Extract the [X, Y] coordinate from the center of the cell holding the provided text.  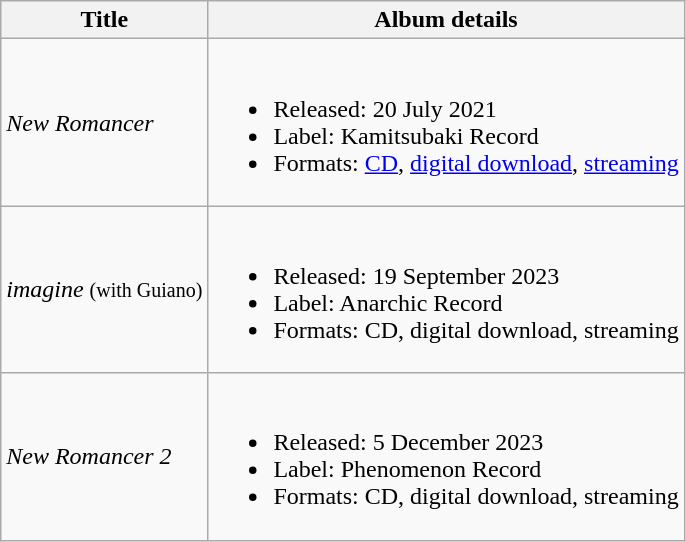
imagine (with Guiano) [104, 290]
Released: 20 July 2021Label: Kamitsubaki RecordFormats: CD, digital download, streaming [446, 122]
Released: 5 December 2023Label: Phenomenon RecordFormats: CD, digital download, streaming [446, 456]
Released: 19 September 2023Label: Anarchic RecordFormats: CD, digital download, streaming [446, 290]
New Romancer [104, 122]
New Romancer 2 [104, 456]
Album details [446, 20]
Title [104, 20]
